Identify which cell holds the provided text, then report its [X, Y] central coordinate. 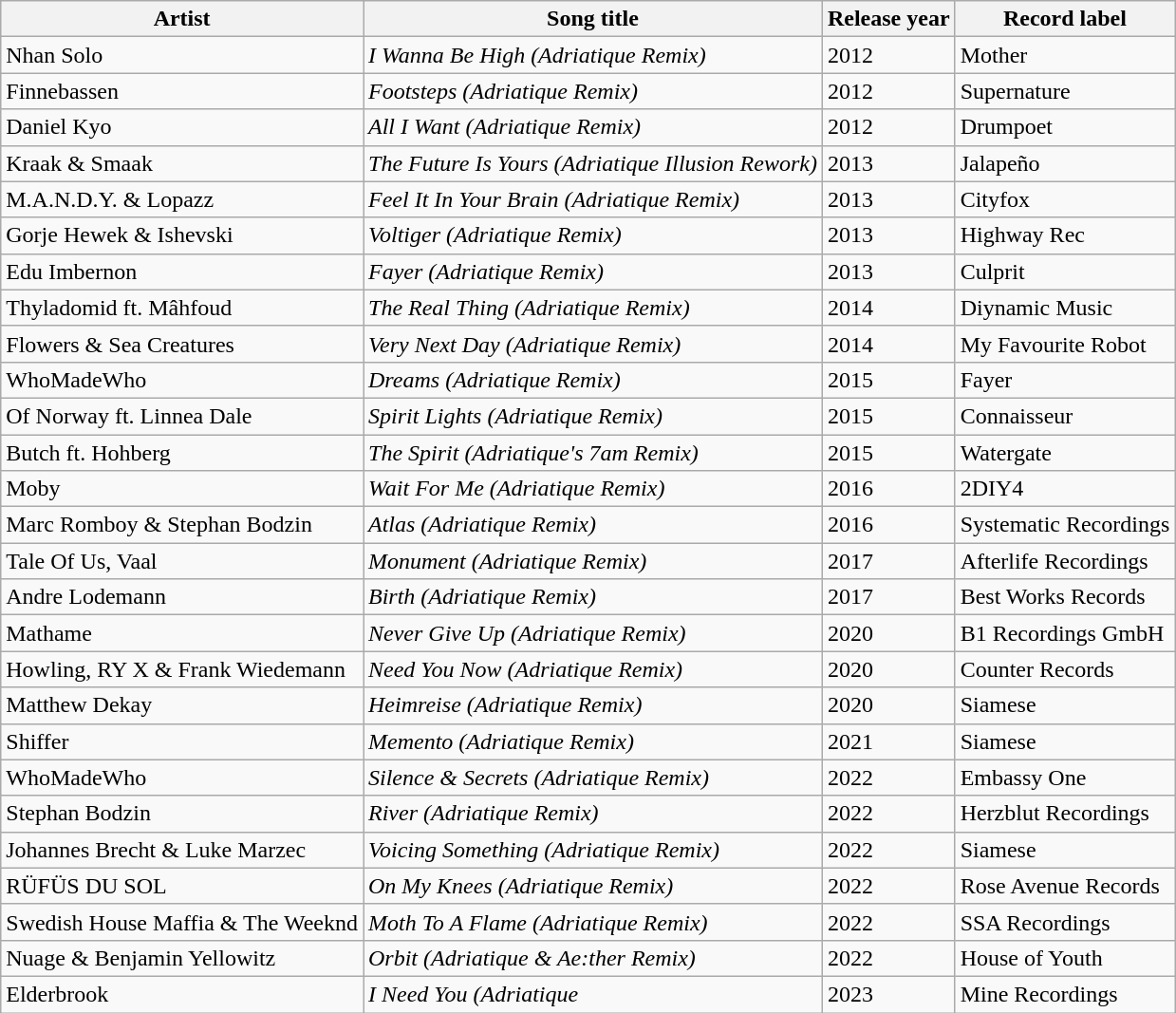
2DIY4 [1065, 489]
Matthew Dekay [182, 705]
I Wanna Be High (Adriatique Remix) [592, 55]
Birth (Adriatique Remix) [592, 597]
House of Youth [1065, 958]
Elderbrook [182, 994]
River (Adriatique Remix) [592, 814]
Flowers & Sea Creatures [182, 344]
Jalapeño [1065, 163]
Watergate [1065, 453]
Record label [1065, 19]
SSA Recordings [1065, 922]
RÜFÜS DU SOL [182, 886]
Culprit [1065, 272]
Dreams (Adriatique Remix) [592, 380]
Nuage & Benjamin Yellowitz [182, 958]
Nhan Solo [182, 55]
Very Next Day (Adriatique Remix) [592, 344]
Butch ft. Hohberg [182, 453]
Daniel Kyo [182, 127]
Counter Records [1065, 669]
Gorje Hewek & Ishevski [182, 235]
Release year [888, 19]
2021 [888, 741]
Memento (Adriatique Remix) [592, 741]
Edu Imbernon [182, 272]
Wait For Me (Adriatique Remix) [592, 489]
Howling, RY X & Frank Wiedemann [182, 669]
Of Norway ft. Linnea Dale [182, 416]
Highway Rec [1065, 235]
B1 Recordings GmbH [1065, 633]
Heimreise (Adriatique Remix) [592, 705]
On My Knees (Adriatique Remix) [592, 886]
M.A.N.D.Y. & Lopazz [182, 199]
Artist [182, 19]
Marc Romboy & Stephan Bodzin [182, 525]
Stephan Bodzin [182, 814]
Andre Lodemann [182, 597]
Voltiger (Adriatique Remix) [592, 235]
Systematic Recordings [1065, 525]
The Real Thing (Adriatique Remix) [592, 308]
Mathame [182, 633]
Footsteps (Adriatique Remix) [592, 91]
Spirit Lights (Adriatique Remix) [592, 416]
Moby [182, 489]
The Future Is Yours (Adriatique Illusion Rework) [592, 163]
I Need You (Adriatique [592, 994]
Connaisseur [1065, 416]
Feel It In Your Brain (Adriatique Remix) [592, 199]
Orbit (Adriatique & Ae:ther Remix) [592, 958]
Thyladomid ft. Mâhfoud [182, 308]
Tale Of Us, Vaal [182, 561]
All I Want (Adriatique Remix) [592, 127]
Mine Recordings [1065, 994]
The Spirit (Adriatique's 7am Remix) [592, 453]
Drumpoet [1065, 127]
Silence & Secrets (Adriatique Remix) [592, 778]
Monument (Adriatique Remix) [592, 561]
Cityfox [1065, 199]
Best Works Records [1065, 597]
Fayer [1065, 380]
My Favourite Robot [1065, 344]
Atlas (Adriatique Remix) [592, 525]
Never Give Up (Adriatique Remix) [592, 633]
Finnebassen [182, 91]
Afterlife Recordings [1065, 561]
Need You Now (Adriatique Remix) [592, 669]
Moth To A Flame (Adriatique Remix) [592, 922]
Fayer (Adriatique Remix) [592, 272]
Embassy One [1065, 778]
2023 [888, 994]
Voicing Something (Adriatique Remix) [592, 850]
Rose Avenue Records [1065, 886]
Diynamic Music [1065, 308]
Mother [1065, 55]
Johannes Brecht & Luke Marzec [182, 850]
Song title [592, 19]
Kraak & Smaak [182, 163]
Shiffer [182, 741]
Supernature [1065, 91]
Swedish House Maffia & The Weeknd [182, 922]
Herzblut Recordings [1065, 814]
